Search for the cell housing the specified text and yield its [X, Y] center coordinate. 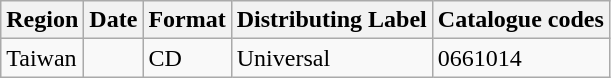
0661014 [520, 58]
Taiwan [42, 58]
Universal [332, 58]
Distributing Label [332, 20]
Date [114, 20]
Region [42, 20]
CD [187, 58]
Format [187, 20]
Catalogue codes [520, 20]
